From the cell containing the given text, extract its center point as [X, Y] coordinate. 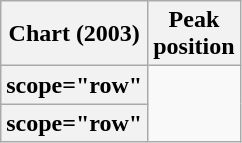
Chart (2003) [74, 34]
Peakposition [194, 34]
